Extract the [X, Y] coordinate from the center of the cell holding the provided text.  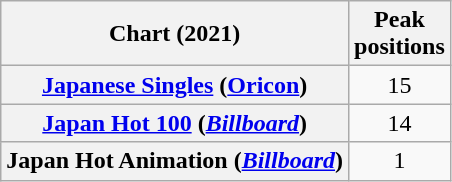
15 [400, 85]
Japanese Singles (Oricon) [175, 85]
14 [400, 123]
Japan Hot Animation (Billboard) [175, 161]
Japan Hot 100 (Billboard) [175, 123]
Peakpositions [400, 34]
1 [400, 161]
Chart (2021) [175, 34]
